Scan for the cell matching the given text and deliver its [X, Y] coordinate at center. 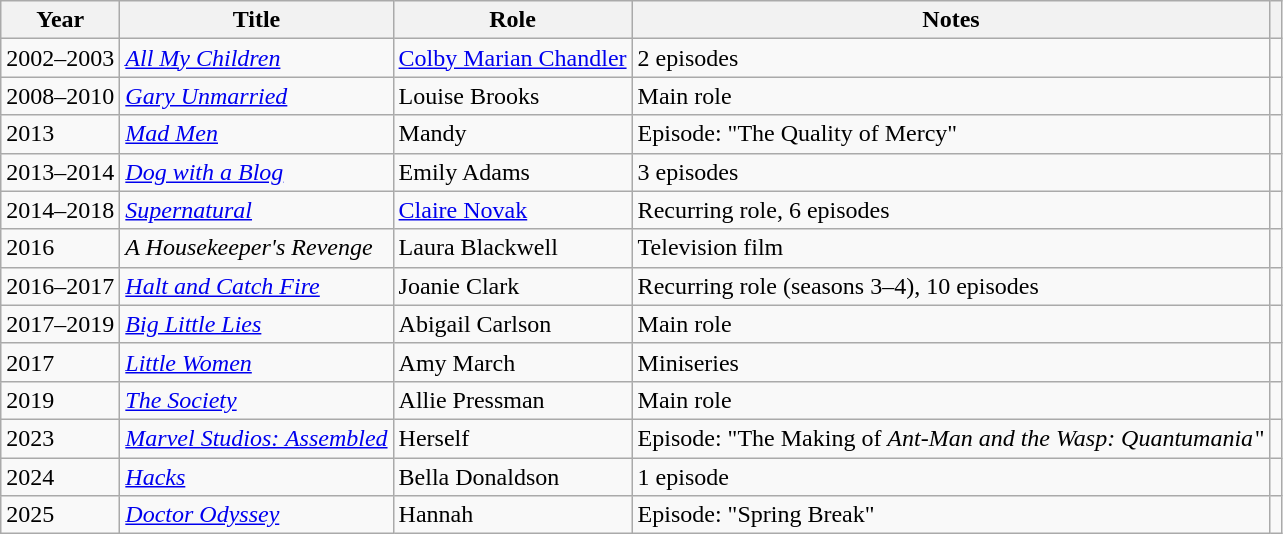
Year [60, 20]
Bella Donaldson [512, 477]
2019 [60, 400]
Recurring role, 6 episodes [951, 210]
2023 [60, 438]
The Society [256, 400]
Miniseries [951, 362]
All My Children [256, 58]
1 episode [951, 477]
2016 [60, 248]
Episode: "The Making of Ant-Man and the Wasp: Quantumania " [951, 438]
2014–2018 [60, 210]
Supernatural [256, 210]
Episode: "Spring Break" [951, 515]
A Housekeeper's Revenge [256, 248]
Big Little Lies [256, 324]
Notes [951, 20]
Gary Unmarried [256, 96]
2024 [60, 477]
Abigail Carlson [512, 324]
2025 [60, 515]
Recurring role (seasons 3–4), 10 episodes [951, 286]
2013 [60, 134]
Hacks [256, 477]
3 episodes [951, 172]
Allie Pressman [512, 400]
Emily Adams [512, 172]
Mad Men [256, 134]
2016–2017 [60, 286]
2008–2010 [60, 96]
Herself [512, 438]
Title [256, 20]
Episode: "The Quality of Mercy" [951, 134]
Joanie Clark [512, 286]
2013–2014 [60, 172]
Louise Brooks [512, 96]
2002–2003 [60, 58]
2 episodes [951, 58]
Colby Marian Chandler [512, 58]
Laura Blackwell [512, 248]
Little Women [256, 362]
Role [512, 20]
2017–2019 [60, 324]
Television film [951, 248]
Marvel Studios: Assembled [256, 438]
2017 [60, 362]
Hannah [512, 515]
Doctor Odyssey [256, 515]
Amy March [512, 362]
Halt and Catch Fire [256, 286]
Mandy [512, 134]
Dog with a Blog [256, 172]
Claire Novak [512, 210]
